Determine the (x, y) coordinate at the center of the cell enclosing the given text.  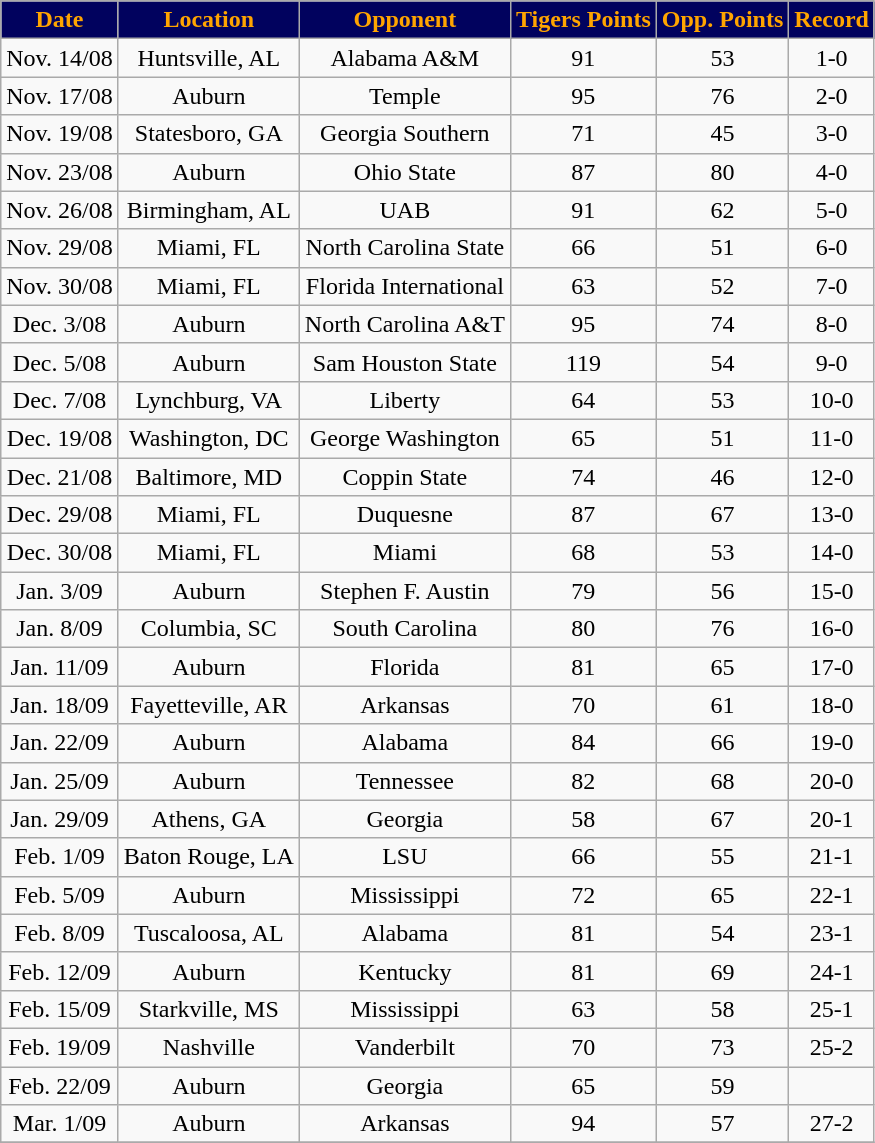
Fayetteville, AR (208, 705)
5-0 (832, 210)
Feb. 5/09 (60, 895)
Dec. 29/08 (60, 515)
Georgia Southern (404, 134)
Nov. 26/08 (60, 210)
Athens, GA (208, 819)
Nashville (208, 1047)
13-0 (832, 515)
North Carolina State (404, 248)
Liberty (404, 400)
119 (583, 362)
Nov. 29/08 (60, 248)
Jan. 22/09 (60, 743)
11-0 (832, 438)
Record (832, 20)
9-0 (832, 362)
72 (583, 895)
52 (722, 286)
Dec. 19/08 (60, 438)
Dec. 3/08 (60, 324)
6-0 (832, 248)
South Carolina (404, 629)
Florida International (404, 286)
55 (722, 857)
79 (583, 591)
57 (722, 1124)
Nov. 14/08 (60, 58)
15-0 (832, 591)
Mar. 1/09 (60, 1124)
Opponent (404, 20)
Jan. 29/09 (60, 819)
Dec. 7/08 (60, 400)
Baltimore, MD (208, 477)
64 (583, 400)
20-1 (832, 819)
61 (722, 705)
George Washington (404, 438)
Opp. Points (722, 20)
Kentucky (404, 971)
Stephen F. Austin (404, 591)
LSU (404, 857)
7-0 (832, 286)
Jan. 8/09 (60, 629)
16-0 (832, 629)
Starkville, MS (208, 1009)
Huntsville, AL (208, 58)
25-1 (832, 1009)
Jan. 11/09 (60, 667)
94 (583, 1124)
56 (722, 591)
Sam Houston State (404, 362)
69 (722, 971)
20-0 (832, 781)
Tuscaloosa, AL (208, 933)
27-2 (832, 1124)
17-0 (832, 667)
Nov. 23/08 (60, 172)
Vanderbilt (404, 1047)
Alabama A&M (404, 58)
Coppin State (404, 477)
Tennessee (404, 781)
Feb. 19/09 (60, 1047)
Location (208, 20)
Dec. 30/08 (60, 553)
23-1 (832, 933)
18-0 (832, 705)
North Carolina A&T (404, 324)
2-0 (832, 96)
Lynchburg, VA (208, 400)
Jan. 18/09 (60, 705)
Miami (404, 553)
84 (583, 743)
Date (60, 20)
Dec. 5/08 (60, 362)
Baton Rouge, LA (208, 857)
Feb. 8/09 (60, 933)
59 (722, 1085)
Nov. 17/08 (60, 96)
73 (722, 1047)
Nov. 30/08 (60, 286)
Ohio State (404, 172)
62 (722, 210)
Feb. 22/09 (60, 1085)
Jan. 3/09 (60, 591)
Washington, DC (208, 438)
Feb. 12/09 (60, 971)
Jan. 25/09 (60, 781)
14-0 (832, 553)
19-0 (832, 743)
21-1 (832, 857)
Feb. 15/09 (60, 1009)
Statesboro, GA (208, 134)
82 (583, 781)
45 (722, 134)
71 (583, 134)
Florida (404, 667)
24-1 (832, 971)
Birmingham, AL (208, 210)
10-0 (832, 400)
25-2 (832, 1047)
4-0 (832, 172)
Tigers Points (583, 20)
22-1 (832, 895)
8-0 (832, 324)
Dec. 21/08 (60, 477)
Columbia, SC (208, 629)
1-0 (832, 58)
3-0 (832, 134)
Nov. 19/08 (60, 134)
UAB (404, 210)
Temple (404, 96)
Duquesne (404, 515)
46 (722, 477)
Feb. 1/09 (60, 857)
12-0 (832, 477)
